Determine the [X, Y] coordinate at the center of the cell enclosing the given text.  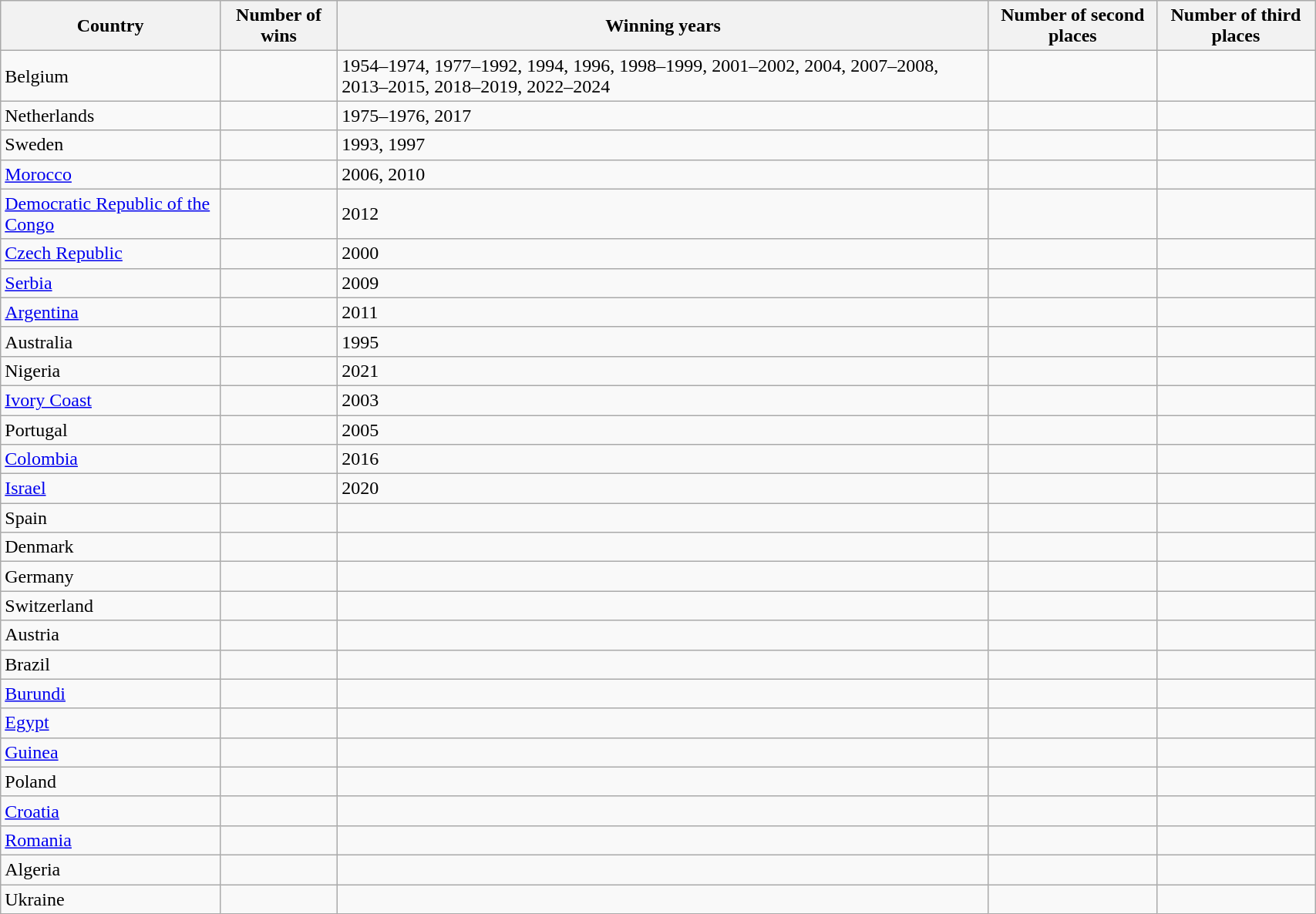
Brazil [111, 664]
2005 [663, 429]
2021 [663, 371]
Croatia [111, 811]
Serbia [111, 283]
Austria [111, 635]
Democratic Republic of the Congo [111, 214]
Ivory Coast [111, 400]
Morocco [111, 174]
1995 [663, 341]
2020 [663, 489]
Number of second places [1072, 26]
Number of third places [1235, 26]
2009 [663, 283]
Netherlands [111, 116]
Argentina [111, 312]
Israel [111, 489]
Burundi [111, 694]
Portugal [111, 429]
Algeria [111, 869]
Winning years [663, 26]
2012 [663, 214]
2003 [663, 400]
2016 [663, 459]
Spain [111, 518]
Australia [111, 341]
Guinea [111, 752]
Czech Republic [111, 254]
Ukraine [111, 899]
Denmark [111, 547]
Germany [111, 576]
Belgium [111, 76]
Switzerland [111, 606]
Nigeria [111, 371]
2006, 2010 [663, 174]
Number of wins [278, 26]
Sweden [111, 145]
1993, 1997 [663, 145]
Romania [111, 840]
Poland [111, 781]
1954–1974, 1977–1992, 1994, 1996, 1998–1999, 2001–2002, 2004, 2007–2008, 2013–2015, 2018–2019, 2022–2024 [663, 76]
2011 [663, 312]
2000 [663, 254]
Colombia [111, 459]
Country [111, 26]
Egypt [111, 723]
1975–1976, 2017 [663, 116]
